Identify which cell holds the provided text, then report its (x, y) central coordinate. 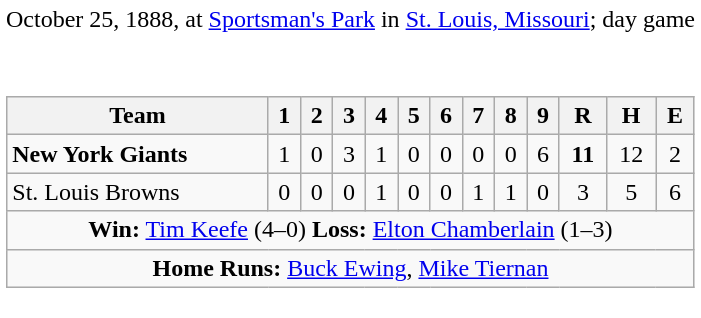
7 (478, 116)
Team (138, 116)
New York Giants (138, 154)
E (675, 116)
R (582, 116)
Win: Tim Keefe (4–0) Loss: Elton Chamberlain (1–3) (350, 230)
9 (543, 116)
Home Runs: Buck Ewing, Mike Tiernan (350, 268)
8 (511, 116)
11 (582, 154)
St. Louis Browns (138, 192)
H (632, 116)
12 (632, 154)
October 25, 1888, at Sportsman's Park in St. Louis, Missouri; day game (350, 20)
4 (381, 116)
